For the text-containing cell, return its midpoint in (x, y) coordinate format. 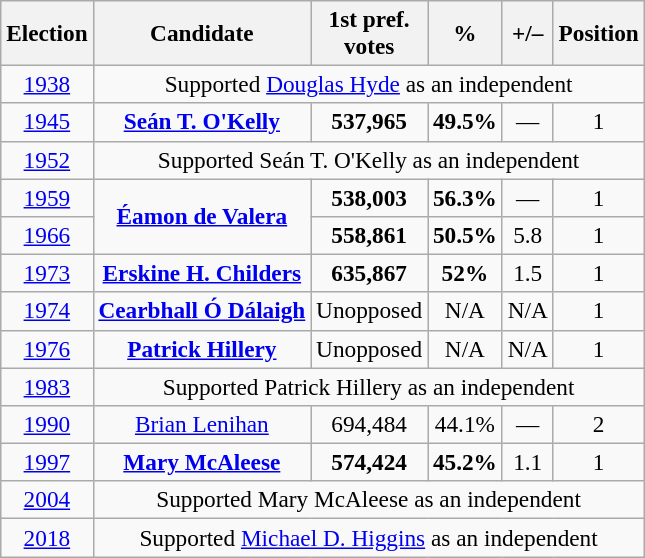
Supported Douglas Hyde as an independent (368, 84)
56.3% (466, 197)
Supported Patrick Hillery as an independent (368, 386)
Cearbhall Ó Dálaigh (202, 311)
1966 (47, 235)
538,003 (370, 197)
1959 (47, 197)
1938 (47, 84)
50.5% (466, 235)
+/– (528, 32)
1.1 (528, 462)
Candidate (202, 32)
Supported Mary McAleese as an independent (368, 500)
1976 (47, 349)
2004 (47, 500)
44.1% (466, 424)
2018 (47, 537)
574,424 (370, 462)
49.5% (466, 122)
1974 (47, 311)
% (466, 32)
1983 (47, 386)
Supported Seán T. O'Kelly as an independent (368, 160)
52% (466, 273)
Patrick Hillery (202, 349)
5.8 (528, 235)
Brian Lenihan (202, 424)
635,867 (370, 273)
558,861 (370, 235)
Election (47, 32)
1945 (47, 122)
537,965 (370, 122)
Seán T. O'Kelly (202, 122)
Position (598, 32)
1973 (47, 273)
Erskine H. Childers (202, 273)
Mary McAleese (202, 462)
1990 (47, 424)
1952 (47, 160)
1.5 (528, 273)
45.2% (466, 462)
1st pref.votes (370, 32)
2 (598, 424)
1997 (47, 462)
Éamon de Valera (202, 216)
694,484 (370, 424)
Supported Michael D. Higgins as an independent (368, 537)
